Extract the [X, Y] coordinate from the center of the cell holding the provided text.  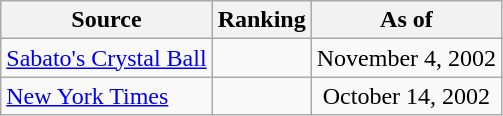
Sabato's Crystal Ball [106, 58]
Ranking [262, 20]
New York Times [106, 96]
October 14, 2002 [406, 96]
Source [106, 20]
November 4, 2002 [406, 58]
As of [406, 20]
